Capture the cell that displays the provided text and extract its [x, y] central coordinate. 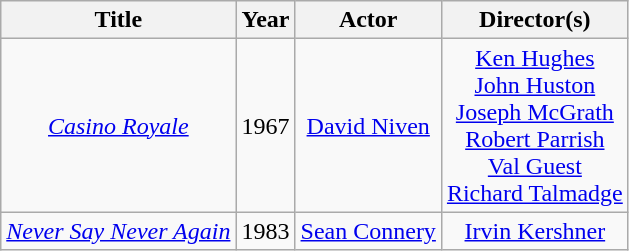
David Niven [368, 126]
Year [266, 20]
Never Say Never Again [118, 231]
Ken HughesJohn HustonJoseph McGrathRobert ParrishVal GuestRichard Talmadge [534, 126]
Title [118, 20]
Director(s) [534, 20]
Casino Royale [118, 126]
Irvin Kershner [534, 231]
1967 [266, 126]
Sean Connery [368, 231]
Actor [368, 20]
1983 [266, 231]
